Output the [x, y] coordinate of the center of the cell containing the given text.  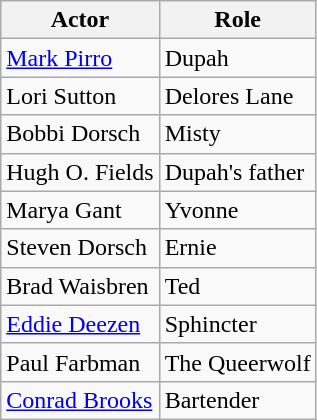
Dupah's father [238, 172]
Dupah [238, 58]
Delores Lane [238, 96]
Yvonne [238, 210]
Actor [80, 20]
Bobbi Dorsch [80, 134]
Misty [238, 134]
Brad Waisbren [80, 286]
Lori Sutton [80, 96]
Steven Dorsch [80, 248]
Role [238, 20]
Ted [238, 286]
Ernie [238, 248]
Hugh O. Fields [80, 172]
Bartender [238, 400]
The Queerwolf [238, 362]
Mark Pirro [80, 58]
Conrad Brooks [80, 400]
Sphincter [238, 324]
Paul Farbman [80, 362]
Eddie Deezen [80, 324]
Marya Gant [80, 210]
